Extract the [x, y] coordinate from the center of the cell holding the provided text.  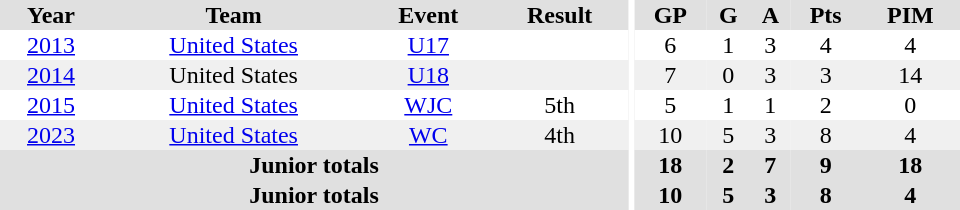
2013 [51, 45]
Year [51, 15]
2014 [51, 75]
A [770, 15]
WJC [428, 105]
14 [910, 75]
WC [428, 135]
G [728, 15]
Result [560, 15]
Team [234, 15]
Pts [826, 15]
2015 [51, 105]
5th [560, 105]
U17 [428, 45]
Event [428, 15]
9 [826, 165]
U18 [428, 75]
GP [670, 15]
6 [670, 45]
PIM [910, 15]
4th [560, 135]
2023 [51, 135]
